Capture the cell that displays the provided text and extract its (X, Y) central coordinate. 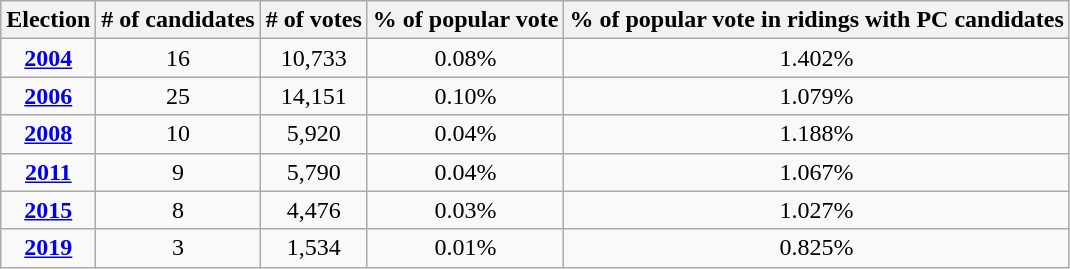
1,534 (314, 248)
0.825% (816, 248)
Election (48, 20)
2004 (48, 58)
1.067% (816, 172)
5,790 (314, 172)
9 (178, 172)
0.01% (466, 248)
5,920 (314, 134)
2011 (48, 172)
16 (178, 58)
% of popular vote (466, 20)
# of votes (314, 20)
1.188% (816, 134)
10 (178, 134)
0.03% (466, 210)
8 (178, 210)
3 (178, 248)
25 (178, 96)
2019 (48, 248)
2006 (48, 96)
0.10% (466, 96)
% of popular vote in ridings with PC candidates (816, 20)
4,476 (314, 210)
2008 (48, 134)
1.402% (816, 58)
10,733 (314, 58)
2015 (48, 210)
1.027% (816, 210)
1.079% (816, 96)
14,151 (314, 96)
0.08% (466, 58)
# of candidates (178, 20)
